Capture the cell that displays the provided text and extract its [x, y] central coordinate. 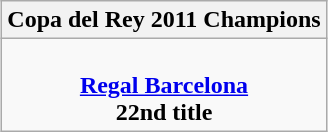
Copa del Rey 2011 Champions [164, 20]
Regal Barcelona 22nd title [164, 85]
